Output the [X, Y] coordinate of the center of the cell containing the given text.  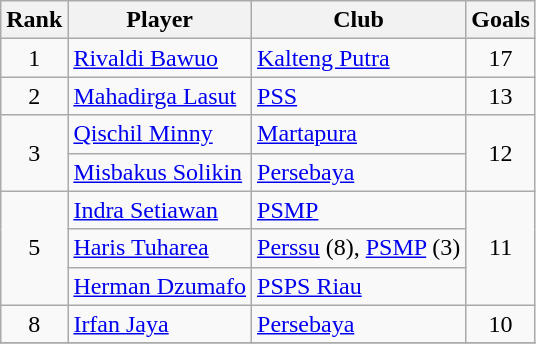
Perssu (8), PSMP (3) [359, 248]
Martapura [359, 134]
17 [501, 58]
Kalteng Putra [359, 58]
11 [501, 248]
13 [501, 96]
8 [34, 324]
3 [34, 153]
PSS [359, 96]
Rank [34, 20]
PSPS Riau [359, 286]
PSMP [359, 210]
Club [359, 20]
Misbakus Solikin [160, 172]
Herman Dzumafo [160, 286]
Qischil Minny [160, 134]
Indra Setiawan [160, 210]
Goals [501, 20]
12 [501, 153]
Rivaldi Bawuo [160, 58]
1 [34, 58]
2 [34, 96]
Player [160, 20]
10 [501, 324]
Mahadirga Lasut [160, 96]
Irfan Jaya [160, 324]
5 [34, 248]
Haris Tuharea [160, 248]
